Locate the cell with the specified text and output its [X, Y] center coordinate. 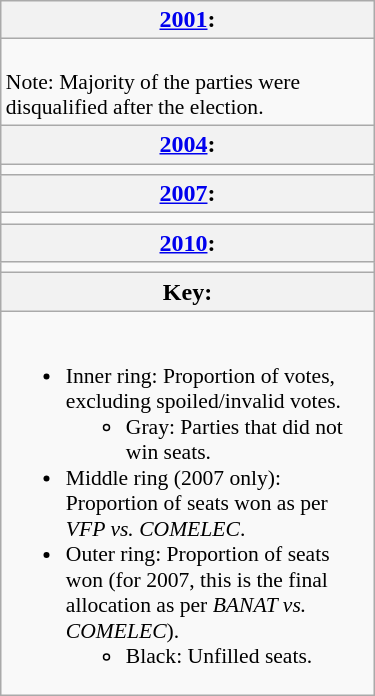
2001: [188, 20]
2010: [188, 243]
2007: [188, 194]
Key: [188, 292]
2004: [188, 144]
Note: Majority of the parties were disqualified after the election. [188, 82]
